Locate the cell with the specified text and output its (x, y) center coordinate. 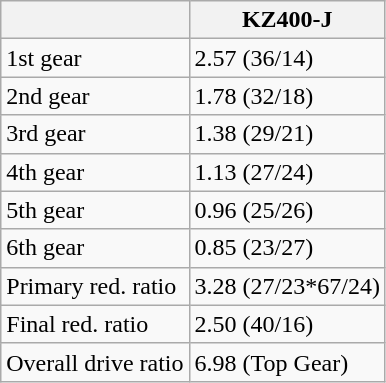
5th gear (95, 210)
0.85 (23/27) (287, 248)
Final red. ratio (95, 324)
Primary red. ratio (95, 286)
6th gear (95, 248)
KZ400-J (287, 20)
0.96 (25/26) (287, 210)
1.78 (32/18) (287, 96)
1st gear (95, 58)
2nd gear (95, 96)
2.50 (40/16) (287, 324)
3.28 (27/23*67/24) (287, 286)
3rd gear (95, 134)
4th gear (95, 172)
6.98 (Top Gear) (287, 362)
1.38 (29/21) (287, 134)
1.13 (27/24) (287, 172)
Overall drive ratio (95, 362)
2.57 (36/14) (287, 58)
